Capture the cell that displays the provided text and extract its (X, Y) central coordinate. 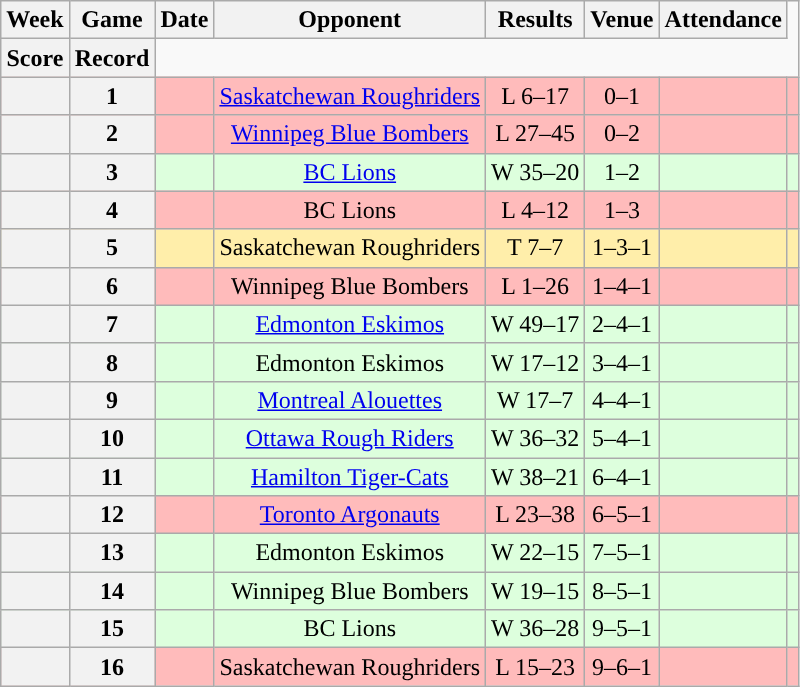
L 27–45 (536, 134)
15 (112, 629)
W 17–7 (536, 400)
Hamilton Tiger-Cats (350, 477)
L 6–17 (536, 96)
Ottawa Rough Riders (350, 438)
Venue (622, 20)
5 (112, 248)
13 (112, 553)
L 15–23 (536, 667)
L 4–12 (536, 210)
5–4–1 (622, 438)
1–2 (622, 172)
Montreal Alouettes (350, 400)
8–5–1 (622, 591)
Record (112, 58)
Opponent (350, 20)
L 1–26 (536, 286)
12 (112, 515)
10 (112, 438)
W 19–15 (536, 591)
4–4–1 (622, 400)
6 (112, 286)
8 (112, 362)
4 (112, 210)
1 (112, 96)
16 (112, 667)
Score (35, 58)
0–2 (622, 134)
6–5–1 (622, 515)
Results (536, 20)
7 (112, 324)
9 (112, 400)
W 17–12 (536, 362)
Game (112, 20)
1–4–1 (622, 286)
W 36–28 (536, 629)
14 (112, 591)
2 (112, 134)
7–5–1 (622, 553)
9–5–1 (622, 629)
W 38–21 (536, 477)
W 49–17 (536, 324)
2–4–1 (622, 324)
W 36–32 (536, 438)
Attendance (723, 20)
3–4–1 (622, 362)
W 35–20 (536, 172)
3 (112, 172)
6–4–1 (622, 477)
Week (35, 20)
1–3–1 (622, 248)
L 23–38 (536, 515)
0–1 (622, 96)
1–3 (622, 210)
9–6–1 (622, 667)
W 22–15 (536, 553)
Toronto Argonauts (350, 515)
Date (184, 20)
T 7–7 (536, 248)
11 (112, 477)
